Output the (X, Y) coordinate of the center of the cell containing the given text.  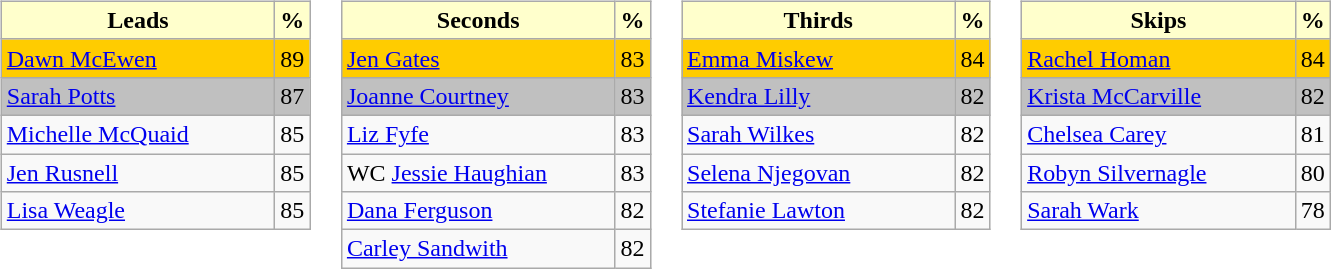
Krista McCarville (1159, 96)
Sarah Wark (1159, 211)
Joanne Courtney (478, 96)
Rachel Homan (1159, 58)
Robyn Silvernagle (1159, 173)
89 (292, 58)
Carley Sandwith (478, 249)
Leads (138, 20)
87 (292, 96)
Lisa Weagle (138, 211)
Michelle McQuaid (138, 134)
Seconds (478, 20)
Stefanie Lawton (819, 211)
Selena Njegovan (819, 173)
Thirds (819, 20)
WC Jessie Haughian (478, 173)
Dawn McEwen (138, 58)
Jen Rusnell (138, 173)
78 (1312, 211)
Liz Fyfe (478, 134)
81 (1312, 134)
Jen Gates (478, 58)
Emma Miskew (819, 58)
Chelsea Carey (1159, 134)
Dana Ferguson (478, 211)
Sarah Wilkes (819, 134)
Kendra Lilly (819, 96)
Sarah Potts (138, 96)
Skips (1159, 20)
80 (1312, 173)
